Capture the cell that displays the provided text and extract its [x, y] central coordinate. 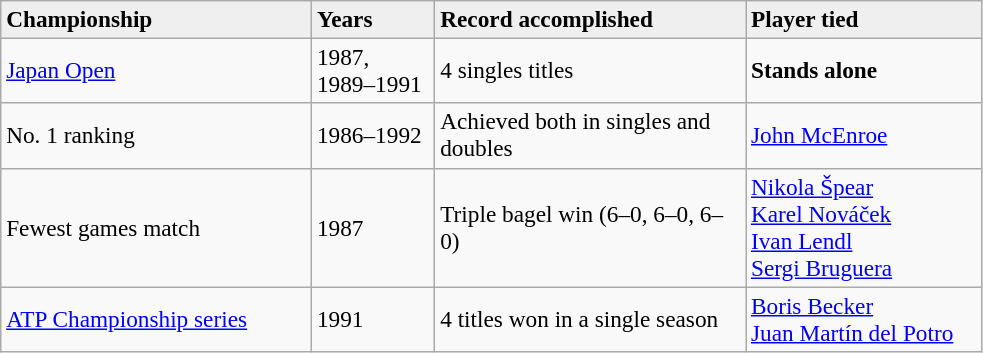
1987, 1989–1991 [374, 70]
Fewest games match [156, 228]
Japan Open [156, 70]
Triple bagel win (6–0, 6–0, 6–0) [590, 228]
No. 1 ranking [156, 136]
1987 [374, 228]
ATP Championship series [156, 318]
John McEnroe [864, 136]
4 singles titles [590, 70]
Boris BeckerJuan Martín del Potro [864, 318]
Stands alone [864, 70]
1991 [374, 318]
Nikola ŠpearKarel NováčekIvan LendlSergi Bruguera [864, 228]
4 titles won in a single season [590, 318]
Player tied [864, 19]
Years [374, 19]
1986–1992 [374, 136]
Championship [156, 19]
Record accomplished [590, 19]
Achieved both in singles and doubles [590, 136]
